Determine the [X, Y] coordinate at the center of the cell enclosing the given text.  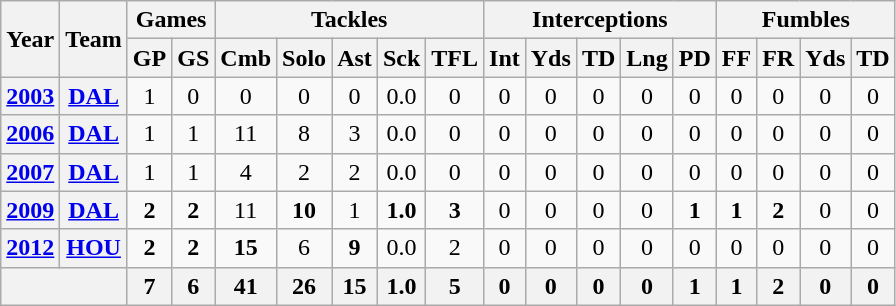
2012 [30, 248]
Int [505, 58]
9 [355, 248]
10 [304, 210]
5 [455, 286]
2007 [30, 172]
FF [736, 58]
2009 [30, 210]
HOU [94, 248]
GP [149, 58]
Cmb [246, 58]
Solo [304, 58]
Year [30, 39]
Ast [355, 58]
Lng [647, 58]
Tackles [350, 20]
Fumbles [806, 20]
26 [304, 286]
Team [94, 39]
TFL [455, 58]
7 [149, 286]
4 [246, 172]
PD [694, 58]
GS [194, 58]
2006 [30, 134]
Interceptions [600, 20]
8 [304, 134]
Games [170, 20]
41 [246, 286]
2003 [30, 96]
Sck [401, 58]
FR [778, 58]
